Determine the [x, y] coordinate at the center of the cell enclosing the given text.  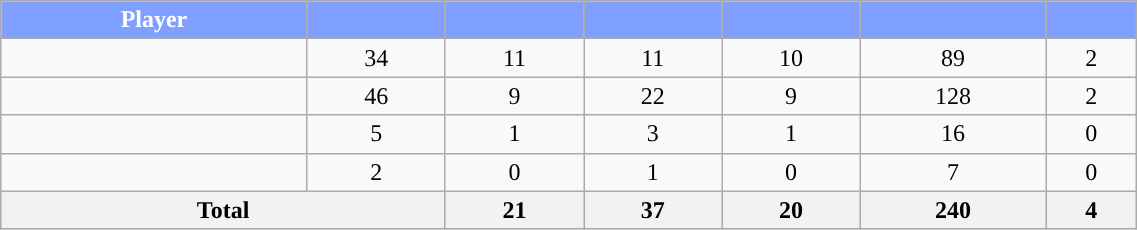
Total [224, 210]
5 [376, 134]
4 [1092, 210]
128 [953, 96]
7 [953, 172]
20 [791, 210]
21 [514, 210]
3 [653, 134]
34 [376, 58]
16 [953, 134]
10 [791, 58]
240 [953, 210]
46 [376, 96]
Player [154, 20]
89 [953, 58]
22 [653, 96]
37 [653, 210]
